Find where the given text appears and provide that cell's center as (x, y) coordinate. 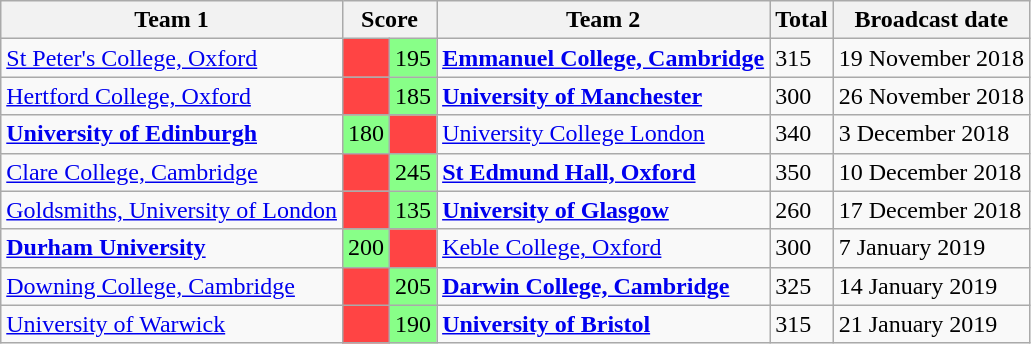
245 (414, 172)
Hertford College, Oxford (172, 96)
Broadcast date (931, 20)
185 (414, 96)
26 November 2018 (931, 96)
Goldsmiths, University of London (172, 210)
200 (366, 248)
University of Manchester (604, 96)
Score (389, 20)
Darwin College, Cambridge (604, 286)
19 November 2018 (931, 58)
340 (802, 134)
University of Edinburgh (172, 134)
325 (802, 286)
21 January 2019 (931, 324)
St Edmund Hall, Oxford (604, 172)
260 (802, 210)
350 (802, 172)
190 (414, 324)
Durham University (172, 248)
3 December 2018 (931, 134)
Clare College, Cambridge (172, 172)
10 December 2018 (931, 172)
7 January 2019 (931, 248)
University of Warwick (172, 324)
Total (802, 20)
17 December 2018 (931, 210)
St Peter's College, Oxford (172, 58)
University College London (604, 134)
Downing College, Cambridge (172, 286)
Keble College, Oxford (604, 248)
Emmanuel College, Cambridge (604, 58)
135 (414, 210)
University of Bristol (604, 324)
180 (366, 134)
205 (414, 286)
Team 2 (604, 20)
University of Glasgow (604, 210)
14 January 2019 (931, 286)
Team 1 (172, 20)
195 (414, 58)
